Determine the (x, y) coordinate at the center of the cell enclosing the given text.  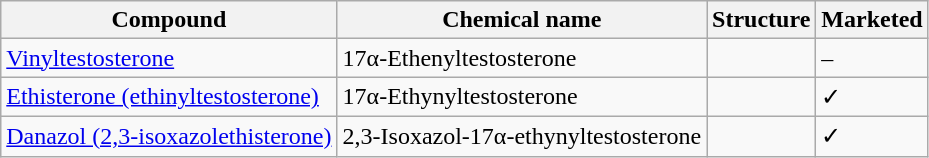
Danazol (2,3-isoxazolethisterone) (169, 136)
Ethisterone (ethinyltestosterone) (169, 97)
17α-Ethynyltestosterone (522, 97)
Marketed (872, 20)
2,3-Isoxazol-17α-ethynyltestosterone (522, 136)
Compound (169, 20)
Structure (762, 20)
Vinyltestosterone (169, 58)
Chemical name (522, 20)
– (872, 58)
17α-Ethenyltestosterone (522, 58)
